For the text-containing cell, return its midpoint in (X, Y) coordinate format. 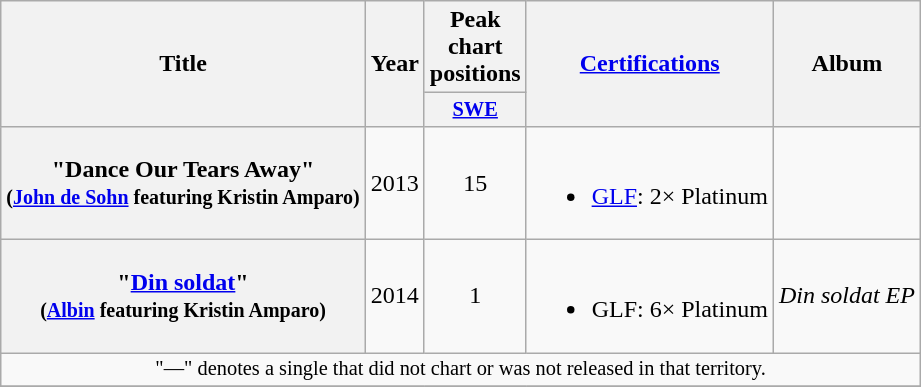
"Din soldat"(Albin featuring Kristin Amparo) (184, 296)
GLF: 2× Platinum (650, 182)
Album (846, 64)
"Dance Our Tears Away"(John de Sohn featuring Kristin Amparo) (184, 182)
Year (394, 64)
"—" denotes a single that did not chart or was not released in that territory. (461, 370)
SWE (475, 110)
GLF: 6× Platinum (650, 296)
Title (184, 64)
Din soldat EP (846, 296)
15 (475, 182)
1 (475, 296)
2013 (394, 182)
2014 (394, 296)
Peak chart positions (475, 47)
Certifications (650, 64)
